Capture the cell that displays the provided text and extract its (X, Y) central coordinate. 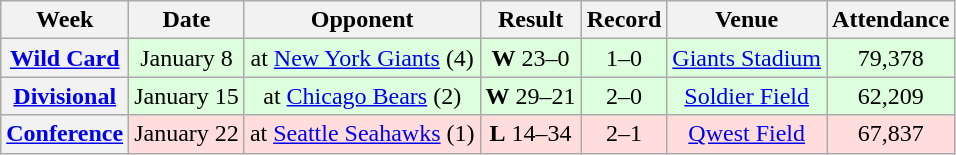
67,837 (891, 134)
at New York Giants (4) (362, 58)
Qwest Field (747, 134)
Conference (65, 134)
79,378 (891, 58)
January 22 (187, 134)
1–0 (624, 58)
L 14–34 (530, 134)
Week (65, 20)
Date (187, 20)
2–1 (624, 134)
at Seattle Seahawks (1) (362, 134)
2–0 (624, 96)
January 15 (187, 96)
January 8 (187, 58)
Wild Card (65, 58)
Giants Stadium (747, 58)
Soldier Field (747, 96)
W 29–21 (530, 96)
Record (624, 20)
Divisional (65, 96)
Attendance (891, 20)
Opponent (362, 20)
W 23–0 (530, 58)
62,209 (891, 96)
Result (530, 20)
at Chicago Bears (2) (362, 96)
Venue (747, 20)
